Capture the cell that displays the provided text and extract its (x, y) central coordinate. 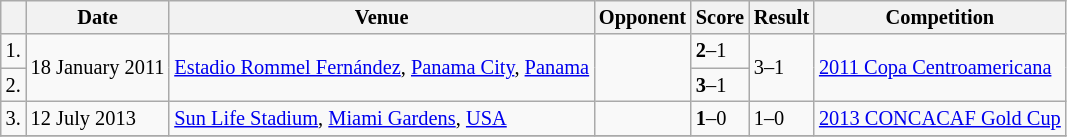
Date (98, 17)
12 July 2013 (98, 118)
Estadio Rommel Fernández, Panama City, Panama (382, 68)
3. (14, 118)
18 January 2011 (98, 68)
2–1 (720, 51)
2011 Copa Centroamericana (940, 68)
2013 CONCACAF Gold Cup (940, 118)
Venue (382, 17)
2. (14, 85)
Score (720, 17)
Sun Life Stadium, Miami Gardens, USA (382, 118)
Competition (940, 17)
1. (14, 51)
Result (782, 17)
Opponent (642, 17)
